For the text-containing cell, return its midpoint in (X, Y) coordinate format. 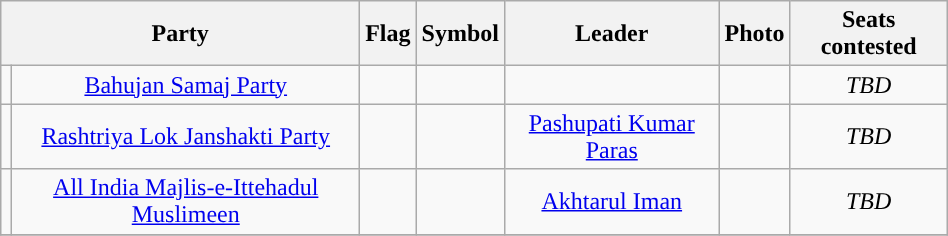
All India Majlis-e-Ittehadul Muslimeen (186, 202)
Pashupati Kumar Paras (612, 136)
Bahujan Samaj Party (186, 85)
Symbol (460, 34)
Akhtarul Iman (612, 202)
Flag (388, 34)
Party (180, 34)
Seats contested (868, 34)
Rashtriya Lok Janshakti Party (186, 136)
Photo (754, 34)
Leader (612, 34)
